For the text-containing cell, return its midpoint in (x, y) coordinate format. 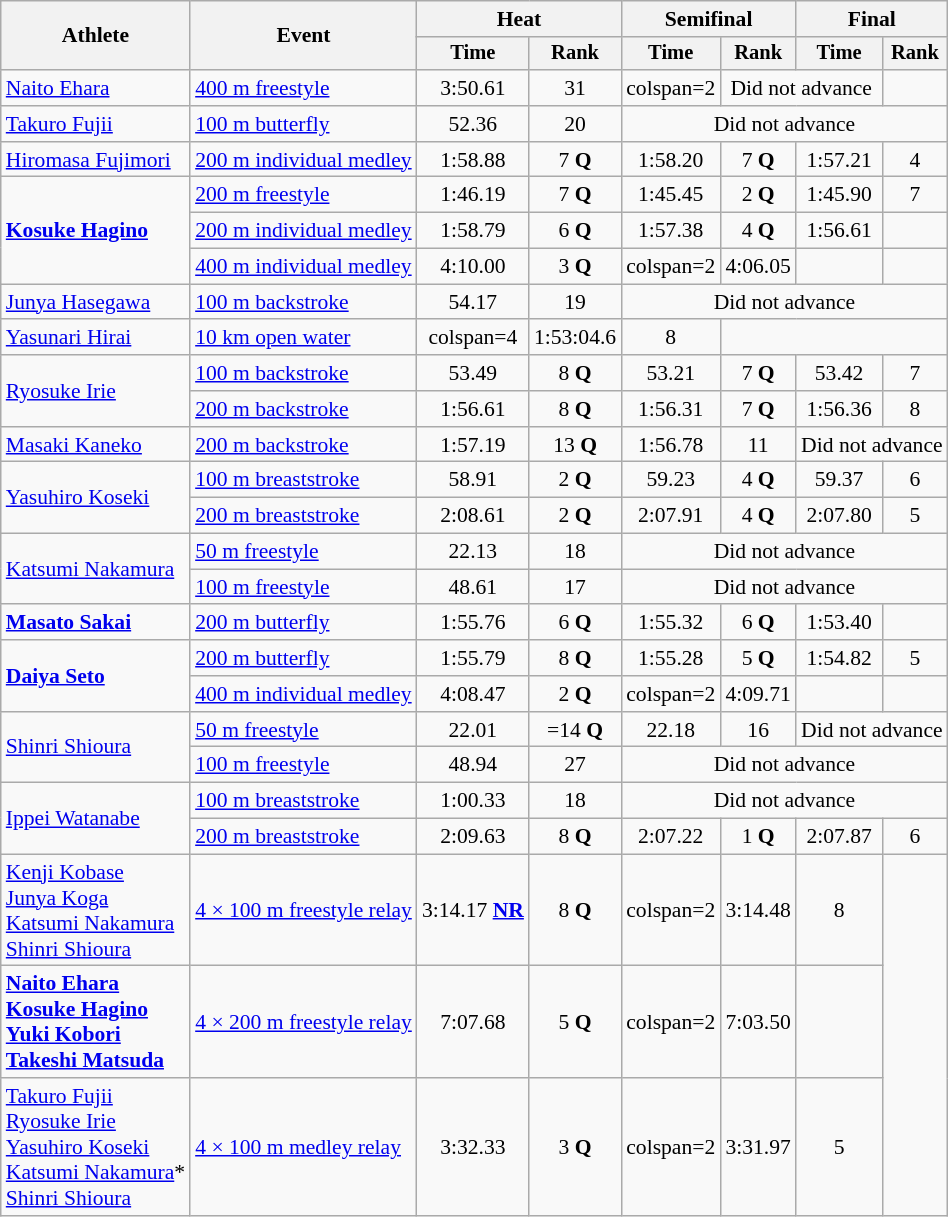
Semifinal (708, 19)
Kosuke Hagino (96, 230)
1:54.82 (839, 658)
Junya Hasegawa (96, 302)
1:58.88 (473, 160)
Masaki Kaneko (96, 445)
22.13 (473, 552)
2:07.91 (670, 516)
16 (758, 730)
1:53.40 (839, 623)
1:57.21 (839, 160)
59.23 (670, 480)
7:03.50 (758, 1022)
2:09.63 (473, 837)
100 m butterfly (304, 124)
1:55.28 (670, 658)
31 (575, 88)
20 (575, 124)
Takuro FujiiRyosuke IrieYasuhiro KosekiKatsumi Nakamura*Shinri Shioura (96, 1147)
10 km open water (304, 338)
3:32.33 (473, 1147)
Hiromasa Fujimori (96, 160)
1:57.19 (473, 445)
Yasunari Hirai (96, 338)
27 (575, 765)
3:14.17 NR (473, 910)
Ippei Watanabe (96, 818)
200 m freestyle (304, 195)
Shinri Shioura (96, 748)
58.91 (473, 480)
Katsumi Nakamura (96, 570)
Takuro Fujii (96, 124)
1:55.76 (473, 623)
colspan=4 (473, 338)
1:45.90 (839, 195)
1:56.36 (839, 409)
52.36 (473, 124)
1:55.32 (670, 623)
22.18 (670, 730)
4 × 100 m medley relay (304, 1147)
1:56.31 (670, 409)
Daiya Seto (96, 676)
Kenji KobaseJunya KogaKatsumi NakamuraShinri Shioura (96, 910)
Athlete (96, 36)
19 (575, 302)
1:45.45 (670, 195)
Naito EharaKosuke HaginoYuki KoboriTakeshi Matsuda (96, 1022)
Masato Sakai (96, 623)
=14 Q (575, 730)
Final (872, 19)
400 m freestyle (304, 88)
Yasuhiro Koseki (96, 498)
7:07.68 (473, 1022)
Naito Ehara (96, 88)
48.61 (473, 587)
53.42 (839, 373)
1:58.79 (473, 231)
4:10.00 (473, 267)
22.01 (473, 730)
2:07.22 (670, 837)
13 Q (575, 445)
2:08.61 (473, 516)
53.21 (670, 373)
1:57.38 (670, 231)
2:07.80 (839, 516)
54.17 (473, 302)
1:00.33 (473, 801)
4 × 100 m freestyle relay (304, 910)
4:08.47 (473, 694)
Heat (519, 19)
1:55.79 (473, 658)
48.94 (473, 765)
1:53:04.6 (575, 338)
1:58.20 (670, 160)
Ryosuke Irie (96, 390)
4 × 200 m freestyle relay (304, 1022)
4:09.71 (758, 694)
1 Q (758, 837)
3:50.61 (473, 88)
11 (758, 445)
1:56.78 (670, 445)
59.37 (839, 480)
4:06.05 (758, 267)
3:31.97 (758, 1147)
53.49 (473, 373)
1:46.19 (473, 195)
4 (914, 160)
3:14.48 (758, 910)
17 (575, 587)
Event (304, 36)
2:07.87 (839, 837)
